For the text-containing cell, return its midpoint in (x, y) coordinate format. 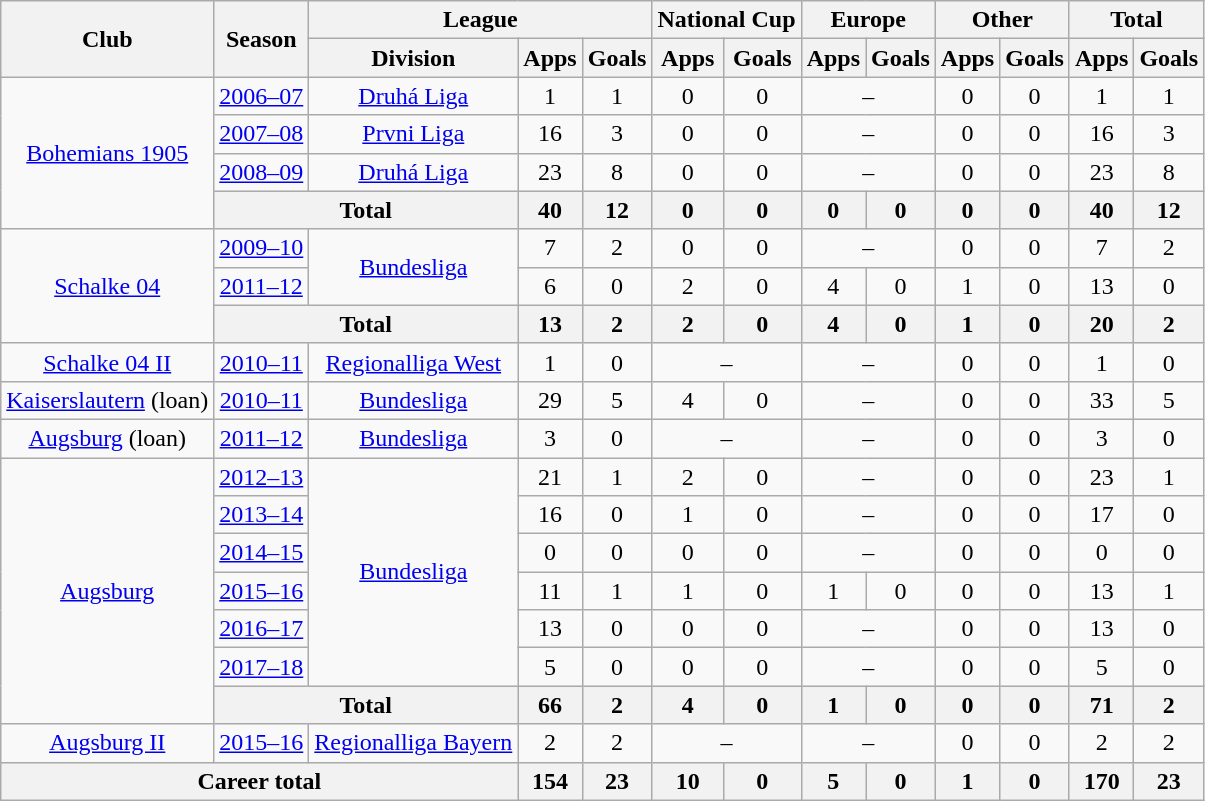
2008–09 (262, 172)
71 (1101, 705)
Regionalliga West (414, 362)
6 (550, 286)
2007–08 (262, 134)
League (480, 20)
21 (550, 477)
2006–07 (262, 96)
29 (550, 400)
2014–15 (262, 553)
170 (1101, 781)
2012–13 (262, 477)
10 (688, 781)
2013–14 (262, 515)
Europe (868, 20)
2016–17 (262, 629)
Schalke 04 II (108, 362)
Augsburg (108, 591)
Augsburg II (108, 743)
2017–18 (262, 667)
National Cup (726, 20)
11 (550, 591)
Division (414, 58)
33 (1101, 400)
Bohemians 1905 (108, 153)
20 (1101, 324)
66 (550, 705)
2009–10 (262, 248)
Career total (260, 781)
Club (108, 39)
17 (1101, 515)
Regionalliga Bayern (414, 743)
Other (1002, 20)
Schalke 04 (108, 286)
154 (550, 781)
Kaiserslautern (loan) (108, 400)
Prvni Liga (414, 134)
Augsburg (loan) (108, 438)
Season (262, 39)
